Scan for the cell matching the given text and deliver its (x, y) coordinate at center. 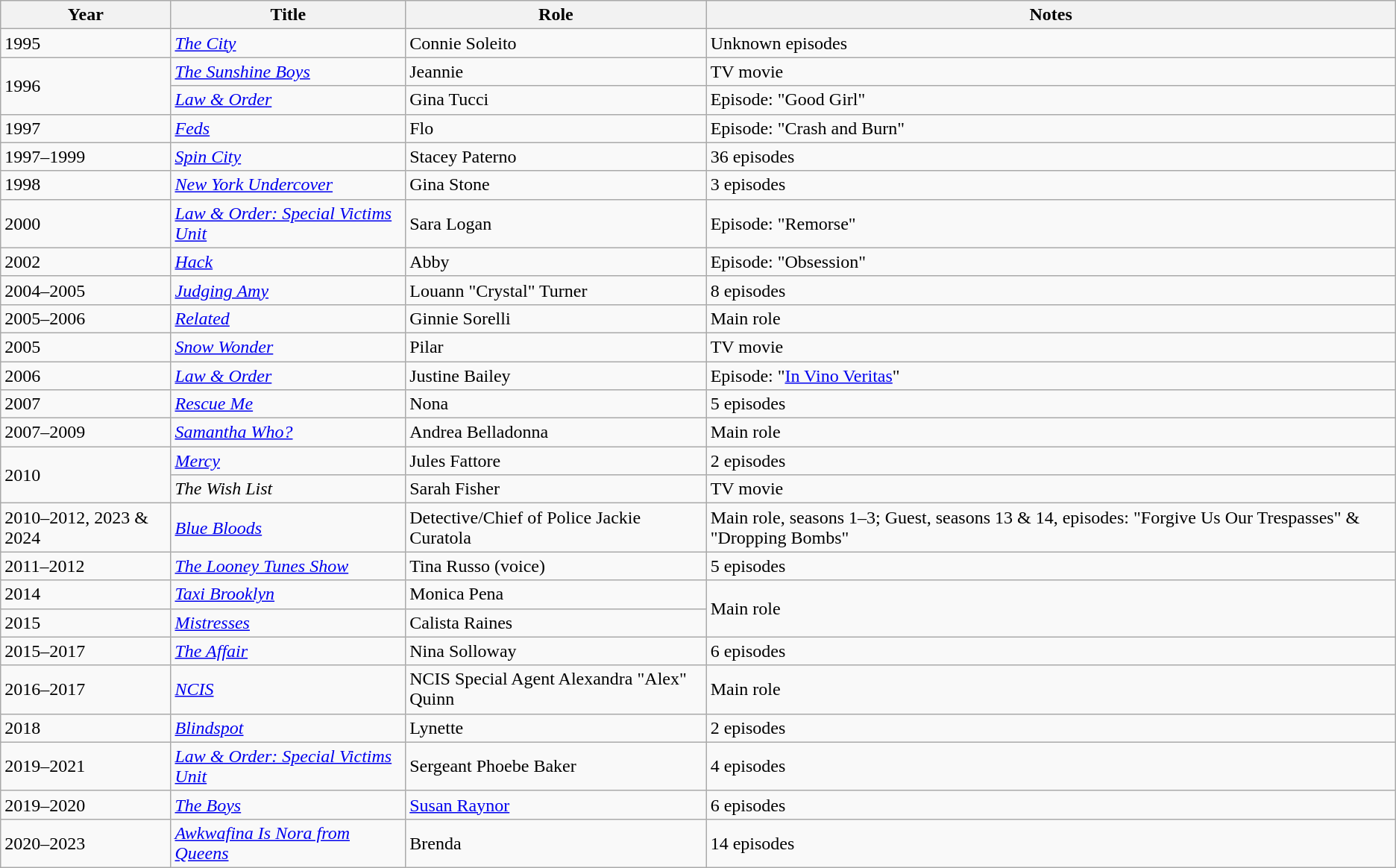
2010 (86, 475)
2002 (86, 262)
Tina Russo (voice) (556, 566)
Louann "Crystal" Turner (556, 290)
2019–2021 (86, 767)
Blue Bloods (288, 528)
14 episodes (1051, 843)
Sara Logan (556, 224)
The Boys (288, 805)
Hack (288, 262)
2016–2017 (86, 689)
2007 (86, 404)
Main role, seasons 1–3; Guest, seasons 13 & 14, episodes: "Forgive Us Our Trespasses" & "Dropping Bombs" (1051, 528)
1995 (86, 43)
The Sunshine Boys (288, 72)
Pilar (556, 347)
4 episodes (1051, 767)
Blindspot (288, 728)
1997–1999 (86, 157)
2010–2012, 2023 & 2024 (86, 528)
Gina Tucci (556, 100)
Notes (1051, 15)
Nina Solloway (556, 651)
The Looney Tunes Show (288, 566)
1997 (86, 128)
Spin City (288, 157)
Abby (556, 262)
Flo (556, 128)
2006 (86, 375)
2011–2012 (86, 566)
Susan Raynor (556, 805)
Title (288, 15)
1996 (86, 86)
Taxi Brooklyn (288, 594)
Monica Pena (556, 594)
NCIS (288, 689)
2019–2020 (86, 805)
NCIS Special Agent Alexandra "Alex" Quinn (556, 689)
Nona (556, 404)
2014 (86, 594)
Episode: "In Vino Veritas" (1051, 375)
The Wish List (288, 489)
2004–2005 (86, 290)
New York Undercover (288, 185)
Mercy (288, 461)
Stacey Paterno (556, 157)
Episode: "Obsession" (1051, 262)
2007–2009 (86, 433)
Brenda (556, 843)
2015 (86, 623)
3 episodes (1051, 185)
2018 (86, 728)
Year (86, 15)
2020–2023 (86, 843)
Connie Soleito (556, 43)
8 episodes (1051, 290)
Gina Stone (556, 185)
Andrea Belladonna (556, 433)
Awkwafina Is Nora from Queens (288, 843)
Episode: "Remorse" (1051, 224)
Judging Amy (288, 290)
Ginnie Sorelli (556, 318)
Role (556, 15)
Jules Fattore (556, 461)
Detective/Chief of Police Jackie Curatola (556, 528)
Calista Raines (556, 623)
Mistresses (288, 623)
Episode: "Crash and Burn" (1051, 128)
Samantha Who? (288, 433)
2000 (86, 224)
2015–2017 (86, 651)
Sarah Fisher (556, 489)
Feds (288, 128)
Episode: "Good Girl" (1051, 100)
Unknown episodes (1051, 43)
Related (288, 318)
Rescue Me (288, 404)
1998 (86, 185)
Lynette (556, 728)
2005 (86, 347)
36 episodes (1051, 157)
Sergeant Phoebe Baker (556, 767)
Justine Bailey (556, 375)
Snow Wonder (288, 347)
Jeannie (556, 72)
2005–2006 (86, 318)
The Affair (288, 651)
The City (288, 43)
